Pinpoint the cell where the given text exists, returning its [x, y] midpoint coordinate. 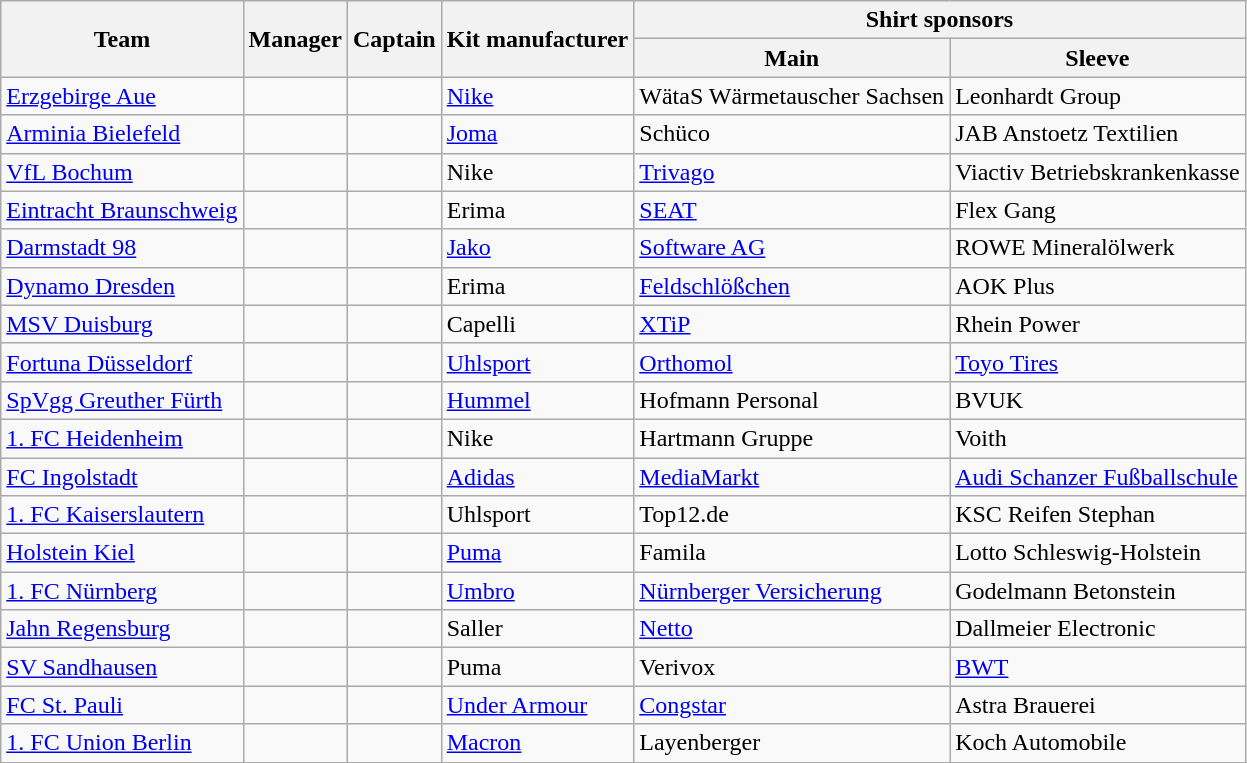
Erzgebirge Aue [122, 96]
FC Ingolstadt [122, 477]
1. FC Kaiserslautern [122, 515]
Darmstadt 98 [122, 248]
Netto [792, 629]
Joma [538, 134]
KSC Reifen Stephan [1098, 515]
Hummel [538, 400]
Dynamo Dresden [122, 286]
Congstar [792, 705]
WätaS Wärmetauscher Sachsen [792, 96]
Orthomol [792, 362]
Koch Automobile [1098, 743]
Kit manufacturer [538, 39]
Holstein Kiel [122, 553]
Verivox [792, 667]
Dallmeier Electronic [1098, 629]
Nürnberger Versicherung [792, 591]
Rhein Power [1098, 324]
MSV Duisburg [122, 324]
Leonhardt Group [1098, 96]
Arminia Bielefeld [122, 134]
Voith [1098, 438]
Macron [538, 743]
1. FC Union Berlin [122, 743]
Saller [538, 629]
Manager [295, 39]
Fortuna Düsseldorf [122, 362]
Adidas [538, 477]
MediaMarkt [792, 477]
Eintracht Braunschweig [122, 210]
VfL Bochum [122, 172]
Godelmann Betonstein [1098, 591]
BWT [1098, 667]
SpVgg Greuther Fürth [122, 400]
1. FC Nürnberg [122, 591]
Shirt sponsors [940, 20]
Top12.de [792, 515]
Software AG [792, 248]
Jahn Regensburg [122, 629]
Team [122, 39]
Viactiv Betriebskrankenkasse [1098, 172]
ROWE Mineralölwerk [1098, 248]
Flex Gang [1098, 210]
SV Sandhausen [122, 667]
Captain [394, 39]
Feldschlößchen [792, 286]
XTiP [792, 324]
Capelli [538, 324]
Hofmann Personal [792, 400]
Layenberger [792, 743]
Toyo Tires [1098, 362]
Audi Schanzer Fußballschule [1098, 477]
FC St. Pauli [122, 705]
Jako [538, 248]
AOK Plus [1098, 286]
Main [792, 58]
SEAT [792, 210]
Umbro [538, 591]
BVUK [1098, 400]
Under Armour [538, 705]
Hartmann Gruppe [792, 438]
Schüco [792, 134]
Sleeve [1098, 58]
Astra Brauerei [1098, 705]
1. FC Heidenheim [122, 438]
Trivago [792, 172]
JAB Anstoetz Textilien [1098, 134]
Famila [792, 553]
Lotto Schleswig-Holstein [1098, 553]
